Return the [X, Y] coordinate for the center point of the cell that contains the specified text.  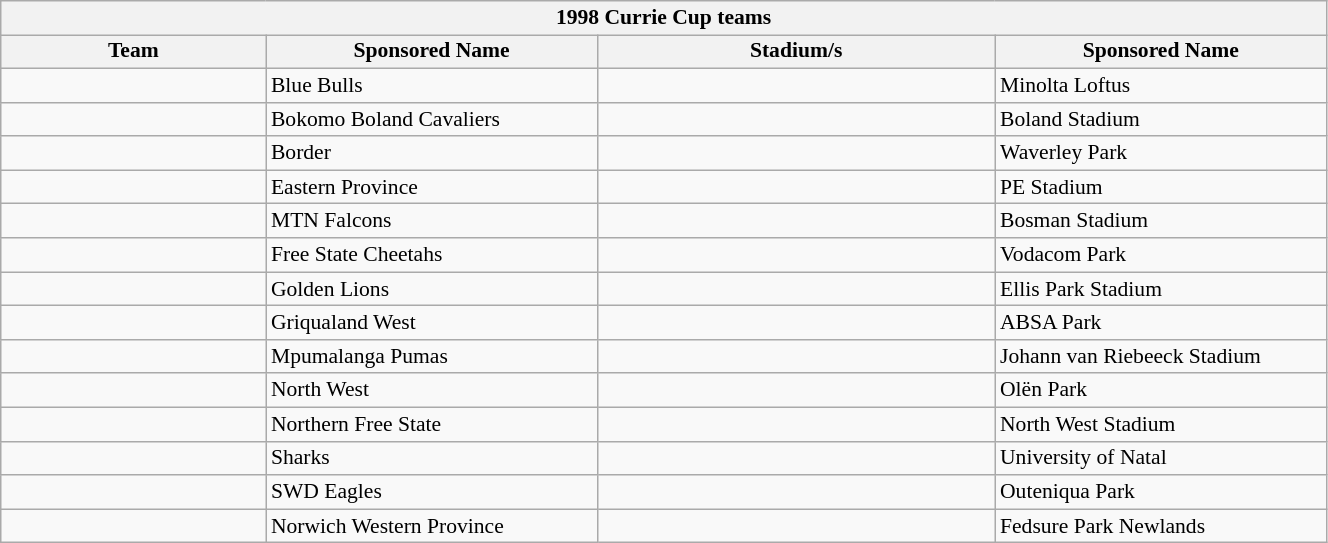
Minolta Loftus [1160, 86]
Mpumalanga Pumas [432, 357]
Boland Stadium [1160, 120]
Stadium/s [796, 52]
Northern Free State [432, 425]
Olën Park [1160, 391]
Outeniqua Park [1160, 492]
PE Stadium [1160, 187]
Griqualand West [432, 323]
SWD Eagles [432, 492]
MTN Falcons [432, 221]
Sharks [432, 458]
Eastern Province [432, 187]
Johann van Riebeeck Stadium [1160, 357]
Team [134, 52]
Norwich Western Province [432, 526]
Golden Lions [432, 289]
Border [432, 154]
University of Natal [1160, 458]
Bokomo Boland Cavaliers [432, 120]
Free State Cheetahs [432, 255]
ABSA Park [1160, 323]
North West [432, 391]
Bosman Stadium [1160, 221]
Fedsure Park Newlands [1160, 526]
Vodacom Park [1160, 255]
Waverley Park [1160, 154]
1998 Currie Cup teams [664, 18]
North West Stadium [1160, 425]
Blue Bulls [432, 86]
Ellis Park Stadium [1160, 289]
